Identify which cell holds the provided text, then report its (X, Y) central coordinate. 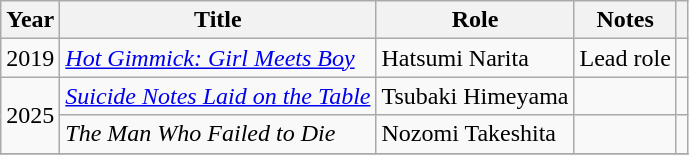
2019 (30, 58)
2025 (30, 115)
Suicide Notes Laid on the Table (218, 96)
Year (30, 20)
Tsubaki Himeyama (475, 96)
Nozomi Takeshita (475, 134)
Hot Gimmick: Girl Meets Boy (218, 58)
Title (218, 20)
Hatsumi Narita (475, 58)
The Man Who Failed to Die (218, 134)
Notes (625, 20)
Lead role (625, 58)
Role (475, 20)
